Locate the cell with the specified text and output its [X, Y] center coordinate. 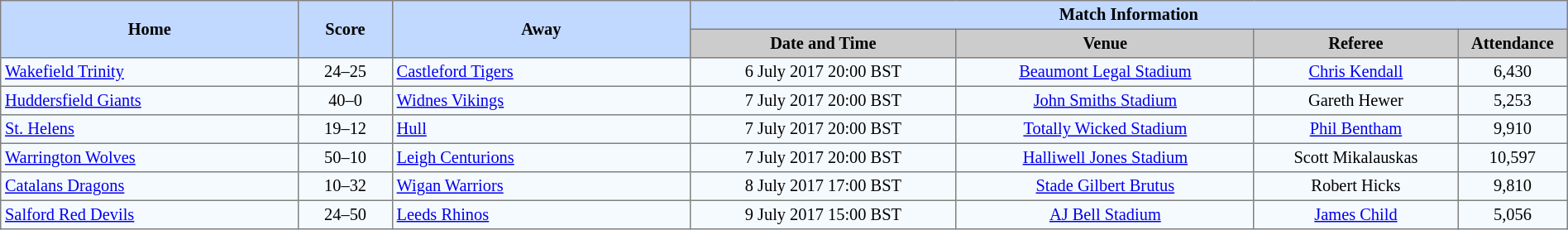
Home [150, 30]
Robert Hicks [1355, 186]
Warrington Wolves [150, 157]
5,056 [1513, 214]
19–12 [346, 129]
John Smiths Stadium [1105, 100]
Totally Wicked Stadium [1105, 129]
Away [541, 30]
Attendance [1513, 43]
Catalans Dragons [150, 186]
9 July 2017 15:00 BST [823, 214]
Match Information [1128, 15]
24–50 [346, 214]
10,597 [1513, 157]
AJ Bell Stadium [1105, 214]
8 July 2017 17:00 BST [823, 186]
Beaumont Legal Stadium [1105, 72]
Referee [1355, 43]
Salford Red Devils [150, 214]
24–25 [346, 72]
Hull [541, 129]
Castleford Tigers [541, 72]
Wakefield Trinity [150, 72]
Score [346, 30]
6,430 [1513, 72]
Halliwell Jones Stadium [1105, 157]
Chris Kendall [1355, 72]
Stade Gilbert Brutus [1105, 186]
James Child [1355, 214]
Scott Mikalauskas [1355, 157]
St. Helens [150, 129]
Gareth Hewer [1355, 100]
10–32 [346, 186]
9,910 [1513, 129]
40–0 [346, 100]
Widnes Vikings [541, 100]
Huddersfield Giants [150, 100]
Venue [1105, 43]
Phil Bentham [1355, 129]
5,253 [1513, 100]
Date and Time [823, 43]
6 July 2017 20:00 BST [823, 72]
Wigan Warriors [541, 186]
Leigh Centurions [541, 157]
Leeds Rhinos [541, 214]
9,810 [1513, 186]
50–10 [346, 157]
